Pinpoint the cell where the given text exists, returning its [X, Y] midpoint coordinate. 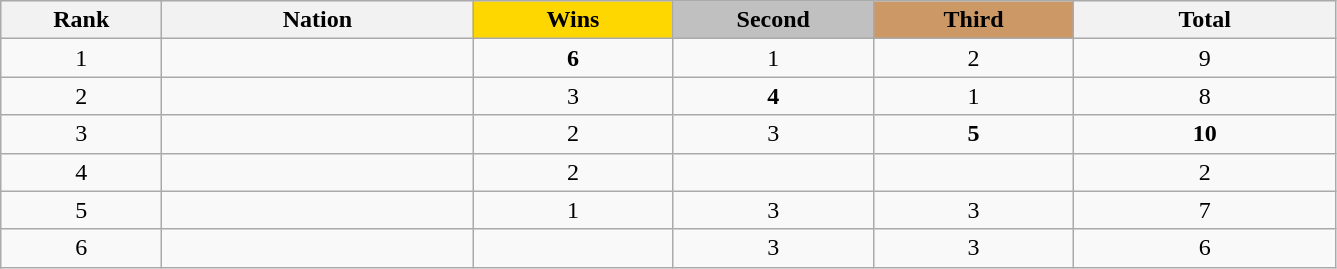
Nation [318, 20]
8 [1205, 96]
9 [1205, 58]
Second [773, 20]
Third [973, 20]
7 [1205, 210]
Total [1205, 20]
10 [1205, 134]
Rank [82, 20]
Wins [573, 20]
